Return (X, Y) of the center of cell containing provided text 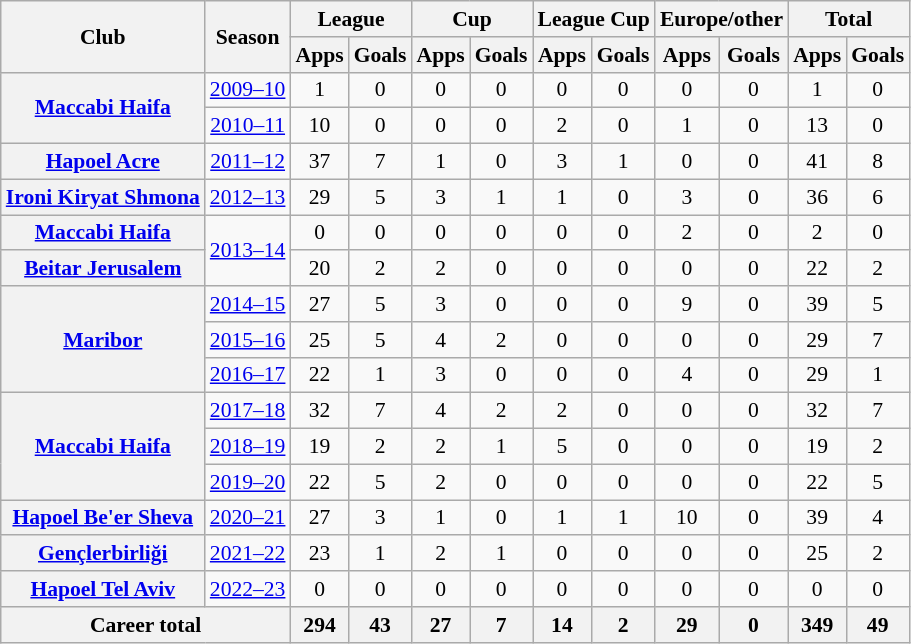
294 (319, 625)
2022–23 (248, 589)
Total (848, 19)
2015–16 (248, 340)
Cup (472, 19)
14 (562, 625)
2010–11 (248, 126)
8 (878, 162)
2012–13 (248, 197)
2019–20 (248, 482)
2021–22 (248, 554)
2018–19 (248, 447)
20 (319, 269)
37 (319, 162)
Maribor (103, 340)
9 (687, 304)
Gençlerbirliği (103, 554)
49 (878, 625)
2009–10 (248, 90)
Hapoel Be'er Sheva (103, 518)
Season (248, 36)
2014–15 (248, 304)
2017–18 (248, 411)
349 (817, 625)
2011–12 (248, 162)
41 (817, 162)
13 (817, 126)
Hapoel Tel Aviv (103, 589)
2013–14 (248, 250)
6 (878, 197)
23 (319, 554)
Beitar Jerusalem (103, 269)
36 (817, 197)
Hapoel Acre (103, 162)
2020–21 (248, 518)
Europe/other (722, 19)
Club (103, 36)
League (350, 19)
League Cup (594, 19)
2016–17 (248, 375)
43 (380, 625)
Career total (146, 625)
Ironi Kiryat Shmona (103, 197)
